Provide the (X, Y) coordinate of the cell's center where the given text is located.  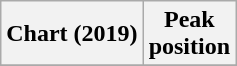
Peakposition (189, 34)
Chart (2019) (72, 34)
